Output the (x, y) coordinate of the center of the cell containing the given text.  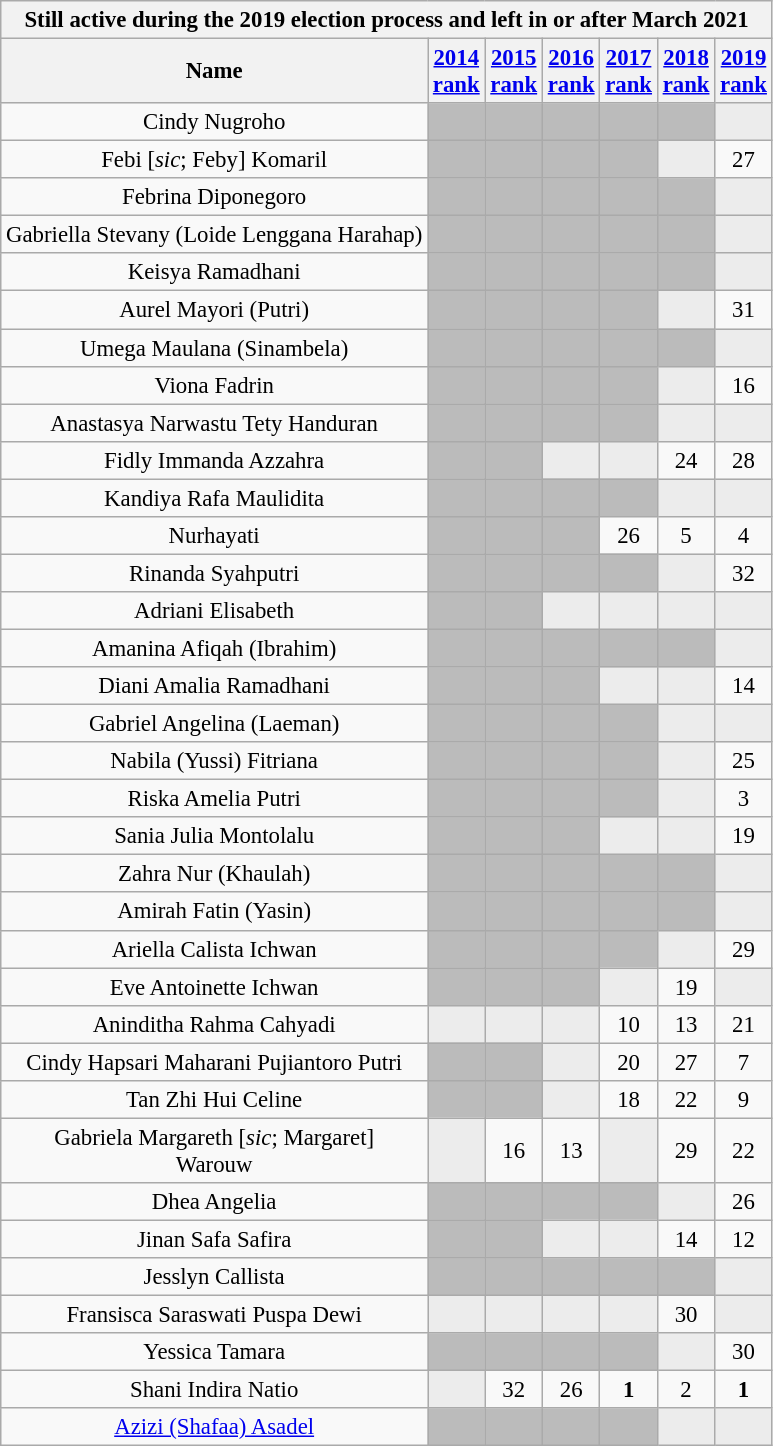
Azizi (Shafaa) Asadel (214, 1427)
2016rank (570, 72)
3 (744, 799)
31 (744, 310)
Sania Julia Montolalu (214, 836)
Tan Zhi Hui Celine (214, 1100)
Fidly Immanda Azzahra (214, 460)
Amanina Afiqah (Ibrahim) (214, 648)
Shani Indira Natio (214, 1390)
7 (744, 1062)
9 (744, 1100)
18 (628, 1100)
Anastasya Narwastu Tety Handuran (214, 423)
Aurel Mayori (Putri) (214, 310)
Gabriel Angelina (Laeman) (214, 724)
Diani Amalia Ramadhani (214, 686)
Febi [sic; Feby] Komaril (214, 160)
25 (744, 761)
21 (744, 1024)
Cindy Hapsari Maharani Pujiantoro Putri (214, 1062)
Yessica Tamara (214, 1352)
Umega Maulana (Sinambela) (214, 348)
2017rank (628, 72)
Jinan Safa Safira (214, 1239)
20 (628, 1062)
Zahra Nur (Khaulah) (214, 874)
2014rank (456, 72)
Gabriela Margareth [sic; Margaret]Warouw (214, 1150)
Ariella Calista Ichwan (214, 949)
Amirah Fatin (Yasin) (214, 912)
Adriani Elisabeth (214, 611)
Name (214, 72)
Aninditha Rahma Cahyadi (214, 1024)
Riska Amelia Putri (214, 799)
Nabila (Yussi) Fitriana (214, 761)
Dhea Angelia (214, 1202)
Kandiya Rafa Maulidita (214, 498)
10 (628, 1024)
Eve Antoinette Ichwan (214, 987)
Nurhayati (214, 536)
2019rank (744, 72)
4 (744, 536)
5 (686, 536)
Fransisca Saraswati Puspa Dewi (214, 1315)
24 (686, 460)
Jesslyn Callista (214, 1277)
Febrina Diponegoro (214, 197)
Rinanda Syahputri (214, 573)
Viona Fadrin (214, 385)
Cindy Nugroho (214, 122)
28 (744, 460)
Gabriella Stevany (Loide Lenggana Harahap) (214, 235)
2 (686, 1390)
12 (744, 1239)
2018rank (686, 72)
2015rank (514, 72)
Still active during the 2019 election process and left in or after March 2021 (386, 20)
Keisya Ramadhani (214, 273)
